Detect which cell encompasses the target text, then output its (x, y) center coordinate. 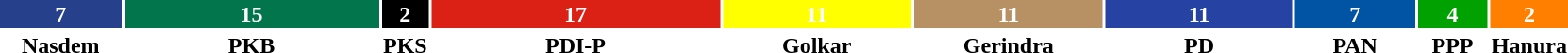
15 (252, 14)
17 (575, 14)
4 (1453, 14)
